Extract the (x, y) coordinate from the center of the cell holding the provided text.  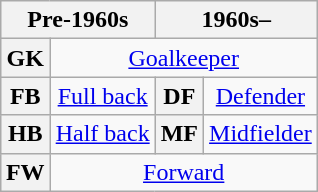
DF (179, 96)
GK (25, 58)
HB (25, 134)
1960s– (236, 20)
FB (25, 96)
Half back (102, 134)
Defender (261, 96)
Goalkeeper (184, 58)
FW (25, 172)
Forward (184, 172)
Pre-1960s (78, 20)
MF (179, 134)
Midfielder (261, 134)
Full back (102, 96)
